Capture the cell that displays the provided text and extract its [x, y] central coordinate. 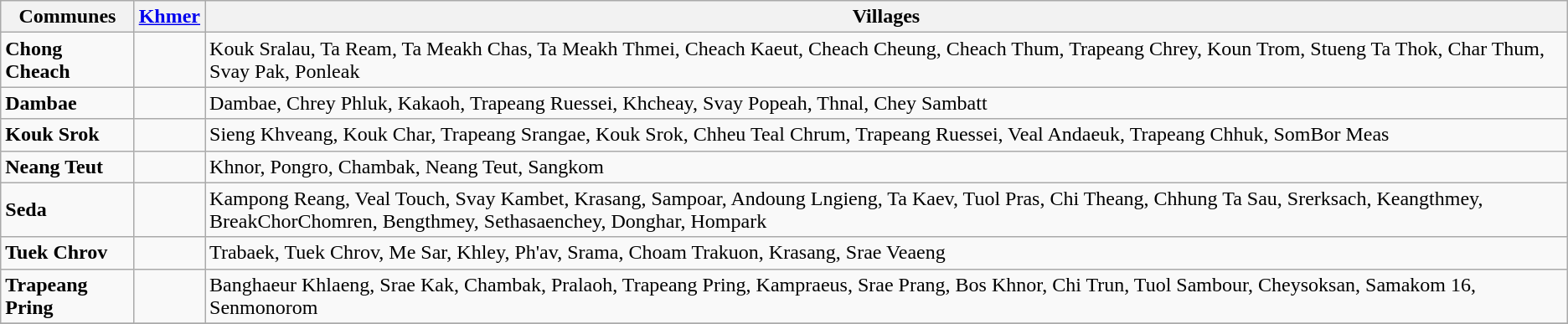
Communes [67, 17]
Kouk Srok [67, 135]
Dambae, Chrey Phluk, Kakaoh, Trapeang Ruessei, Khcheay, Svay Popeah, Thnal, Chey Sambatt [886, 103]
Khnor, Pongro, Chambak, Neang Teut, Sangkom [886, 167]
Seda [67, 209]
Dambae [67, 103]
Villages [886, 17]
Neang Teut [67, 167]
Trabaek, Tuek Chrov, Me Sar, Khley, Ph'av, Srama, Choam Trakuon, Krasang, Srae Veaeng [886, 253]
Chong Cheach [67, 60]
Khmer [169, 17]
Tuek Chrov [67, 253]
Trapeang Pring [67, 296]
Sieng Khveang, Kouk Char, Trapeang Srangae, Kouk Srok, Chheu Teal Chrum, Trapeang Ruessei, Veal Andaeuk, Trapeang Chhuk, SomBor Meas [886, 135]
